Return [x, y] of the center of cell containing provided text 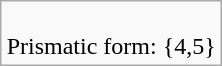
Prismatic form: {4,5} [111, 34]
